Scan for the cell matching the given text and deliver its [x, y] coordinate at center. 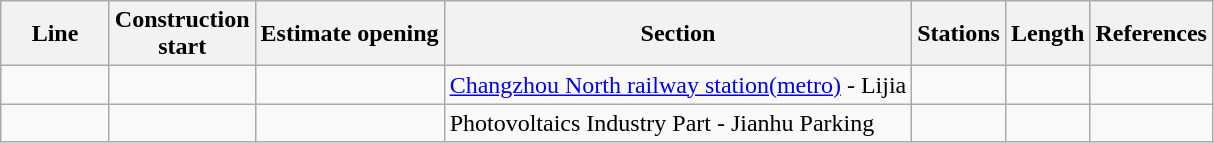
References [1152, 34]
Changzhou North railway station(metro) - Lijia [678, 85]
Construction start [182, 34]
Estimate opening [350, 34]
Photovoltaics Industry Part - Jianhu Parking [678, 123]
Length [1047, 34]
Stations [959, 34]
Section [678, 34]
Line [56, 34]
